Extract the (X, Y) coordinate from the center of the cell holding the provided text.  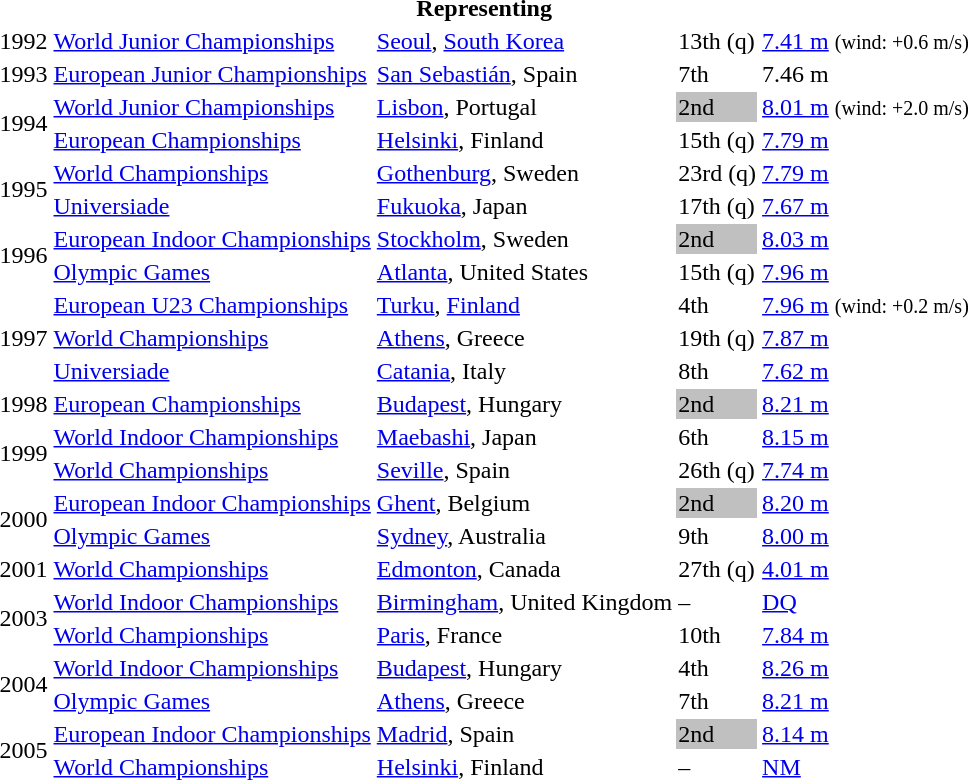
17th (q) (718, 206)
Stockholm, Sweden (524, 239)
Gothenburg, Sweden (524, 173)
13th (q) (718, 41)
Madrid, Spain (524, 734)
Lisbon, Portugal (524, 107)
Edmonton, Canada (524, 569)
Seville, Spain (524, 470)
10th (718, 635)
Sydney, Australia (524, 536)
Maebashi, Japan (524, 437)
Helsinki, Finland (524, 140)
Paris, France (524, 635)
European U23 Championships (212, 305)
Birmingham, United Kingdom (524, 602)
San Sebastián, Spain (524, 74)
19th (q) (718, 338)
Ghent, Belgium (524, 503)
European Junior Championships (212, 74)
6th (718, 437)
27th (q) (718, 569)
Catania, Italy (524, 371)
8th (718, 371)
– (718, 602)
Seoul, South Korea (524, 41)
9th (718, 536)
Turku, Finland (524, 305)
Fukuoka, Japan (524, 206)
Atlanta, United States (524, 272)
26th (q) (718, 470)
23rd (q) (718, 173)
